From the cell containing the given text, extract its center point as (x, y) coordinate. 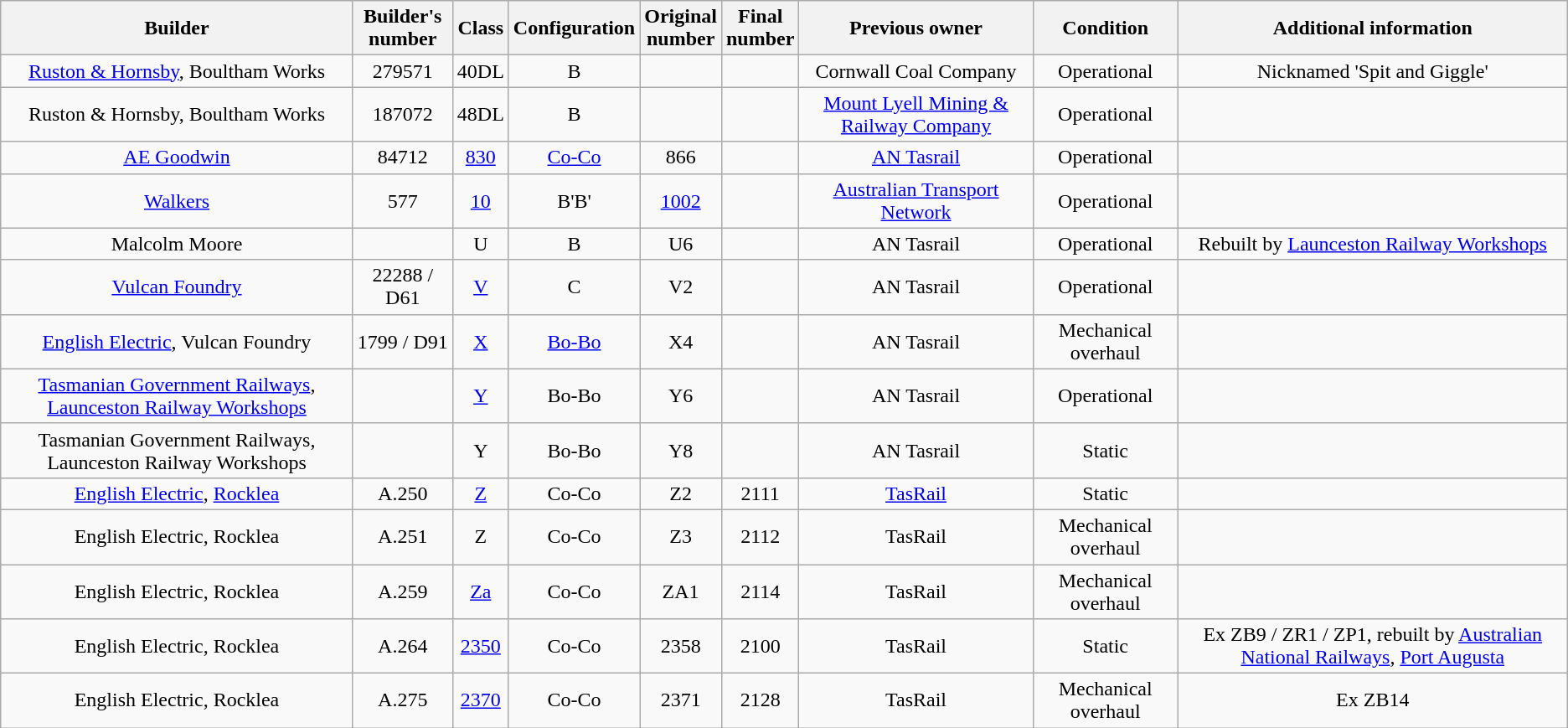
AE Goodwin (177, 157)
830 (481, 157)
V2 (681, 287)
1002 (681, 201)
Y6 (681, 395)
Za (481, 591)
Walkers (177, 201)
866 (681, 157)
2128 (760, 700)
22288 / D61 (402, 287)
10 (481, 201)
2358 (681, 647)
Mount Lyell Mining & Railway Company (916, 114)
Originalnumber (681, 28)
2114 (760, 591)
B'B' (574, 201)
A.259 (402, 591)
Z2 (681, 493)
A.251 (402, 536)
2371 (681, 700)
Finalnumber (760, 28)
X (481, 342)
Australian Transport Network (916, 201)
187072 (402, 114)
A.275 (402, 700)
A.264 (402, 647)
Ex ZB14 (1372, 700)
Condition (1106, 28)
Class (481, 28)
ZA1 (681, 591)
Malcolm Moore (177, 244)
1799 / D91 (402, 342)
2350 (481, 647)
Ex ZB9 / ZR1 / ZP1, rebuilt by Australian National Railways, Port Augusta (1372, 647)
Builder (177, 28)
40DL (481, 71)
Cornwall Coal Company (916, 71)
A.250 (402, 493)
U6 (681, 244)
2111 (760, 493)
Nicknamed 'Spit and Giggle' (1372, 71)
Previous owner (916, 28)
2370 (481, 700)
Vulcan Foundry (177, 287)
C (574, 287)
84712 (402, 157)
Y8 (681, 451)
Builder'snumber (402, 28)
2100 (760, 647)
Configuration (574, 28)
Z3 (681, 536)
Additional information (1372, 28)
2112 (760, 536)
Rebuilt by Launceston Railway Workshops (1372, 244)
U (481, 244)
English Electric, Vulcan Foundry (177, 342)
279571 (402, 71)
X4 (681, 342)
48DL (481, 114)
V (481, 287)
577 (402, 201)
